Scan for the cell matching the given text and deliver its [X, Y] coordinate at center. 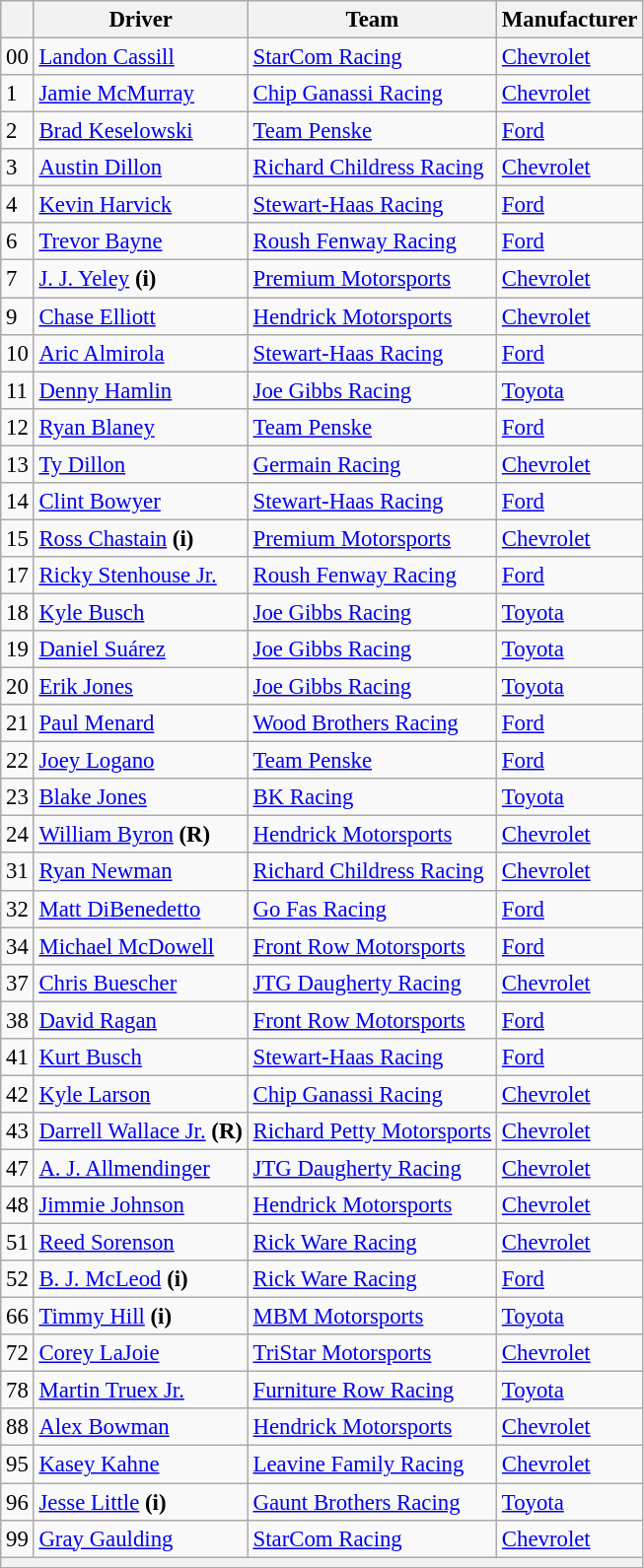
6 [18, 241]
David Ragan [140, 1020]
BK Racing [372, 797]
2 [18, 131]
19 [18, 649]
Leavine Family Racing [372, 1465]
13 [18, 464]
95 [18, 1465]
Germain Racing [372, 464]
Martin Truex Jr. [140, 1391]
Paul Menard [140, 723]
J. J. Yeley (i) [140, 279]
Furniture Row Racing [372, 1391]
Jesse Little (i) [140, 1502]
B. J. McLeod (i) [140, 1279]
Erik Jones [140, 687]
Trevor Bayne [140, 241]
52 [18, 1279]
51 [18, 1243]
Darrell Wallace Jr. (R) [140, 1131]
Ty Dillon [140, 464]
17 [18, 576]
Joey Logano [140, 761]
12 [18, 427]
66 [18, 1317]
Team [372, 20]
MBM Motorsports [372, 1317]
41 [18, 1057]
9 [18, 316]
10 [18, 353]
Ricky Stenhouse Jr. [140, 576]
Jamie McMurray [140, 94]
Denny Hamlin [140, 390]
Kevin Harvick [140, 205]
42 [18, 1094]
99 [18, 1538]
Austin Dillon [140, 168]
Kyle Larson [140, 1094]
Kurt Busch [140, 1057]
TriStar Motorsports [372, 1353]
Driver [140, 20]
Alex Bowman [140, 1428]
Aric Almirola [140, 353]
38 [18, 1020]
Ross Chastain (i) [140, 538]
Kyle Busch [140, 612]
Wood Brothers Racing [372, 723]
7 [18, 279]
Gray Gaulding [140, 1538]
Manufacturer [570, 20]
Corey LaJoie [140, 1353]
78 [18, 1391]
Brad Keselowski [140, 131]
34 [18, 946]
Clint Bowyer [140, 502]
31 [18, 872]
Timmy Hill (i) [140, 1317]
Chase Elliott [140, 316]
4 [18, 205]
32 [18, 909]
William Byron (R) [140, 835]
20 [18, 687]
96 [18, 1502]
24 [18, 835]
88 [18, 1428]
Daniel Suárez [140, 649]
Gaunt Brothers Racing [372, 1502]
Chris Buescher [140, 983]
22 [18, 761]
Blake Jones [140, 797]
00 [18, 57]
Matt DiBenedetto [140, 909]
23 [18, 797]
Ryan Blaney [140, 427]
3 [18, 168]
37 [18, 983]
Ryan Newman [140, 872]
48 [18, 1205]
Jimmie Johnson [140, 1205]
Landon Cassill [140, 57]
18 [18, 612]
43 [18, 1131]
21 [18, 723]
47 [18, 1168]
1 [18, 94]
Go Fas Racing [372, 909]
Reed Sorenson [140, 1243]
A. J. Allmendinger [140, 1168]
Kasey Kahne [140, 1465]
15 [18, 538]
14 [18, 502]
72 [18, 1353]
11 [18, 390]
Richard Petty Motorsports [372, 1131]
Michael McDowell [140, 946]
